From the cell containing the given text, extract its center point as [X, Y] coordinate. 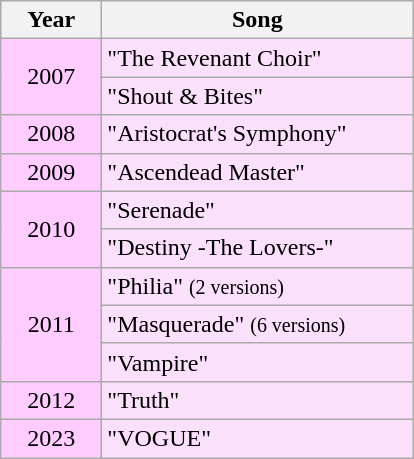
"Truth" [258, 400]
"Philia" (2 versions) [258, 286]
"VOGUE" [258, 438]
"Aristocrat's Symphony" [258, 134]
"Ascendead Master" [258, 172]
2010 [52, 229]
"Serenade" [258, 210]
"Destiny -The Lovers-" [258, 248]
Song [258, 20]
2008 [52, 134]
2009 [52, 172]
"The Revenant Choir" [258, 58]
2023 [52, 438]
2012 [52, 400]
Year [52, 20]
"Masquerade" (6 versions) [258, 324]
2011 [52, 324]
"Vampire" [258, 362]
2007 [52, 77]
"Shout & Bites" [258, 96]
